Capture the cell that displays the provided text and extract its [X, Y] central coordinate. 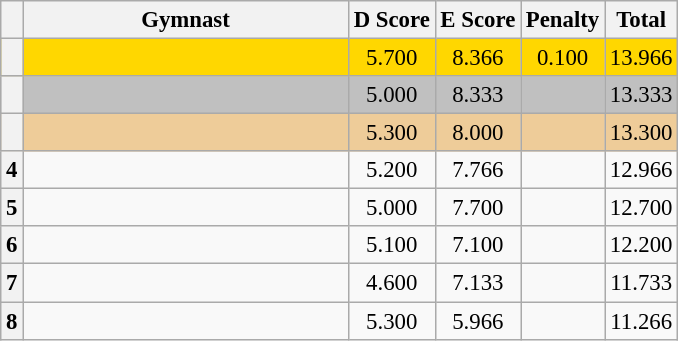
13.966 [642, 58]
8.366 [478, 58]
5.700 [392, 58]
Total [642, 20]
5.966 [478, 321]
8.333 [478, 95]
7 [12, 283]
D Score [392, 20]
7.700 [478, 208]
Gymnast [186, 20]
5.100 [392, 245]
4.600 [392, 283]
8.000 [478, 133]
0.100 [563, 58]
12.966 [642, 170]
13.300 [642, 133]
6 [12, 245]
Penalty [563, 20]
12.200 [642, 245]
4 [12, 170]
7.100 [478, 245]
7.766 [478, 170]
E Score [478, 20]
5.200 [392, 170]
11.733 [642, 283]
5 [12, 208]
12.700 [642, 208]
13.333 [642, 95]
8 [12, 321]
7.133 [478, 283]
11.266 [642, 321]
